Find where the given text appears and provide that cell's center as (x, y) coordinate. 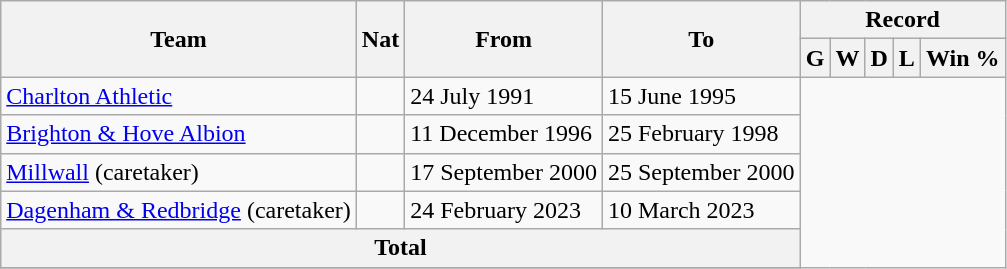
10 March 2023 (701, 210)
Brighton & Hove Albion (179, 134)
Charlton Athletic (179, 96)
25 February 1998 (701, 134)
L (906, 58)
Nat (380, 39)
Millwall (caretaker) (179, 172)
15 June 1995 (701, 96)
Team (179, 39)
Win % (962, 58)
Total (400, 248)
17 September 2000 (504, 172)
11 December 1996 (504, 134)
D (879, 58)
24 July 1991 (504, 96)
From (504, 39)
G (815, 58)
Record (902, 20)
Dagenham & Redbridge (caretaker) (179, 210)
25 September 2000 (701, 172)
W (848, 58)
To (701, 39)
24 February 2023 (504, 210)
